Return the (x, y) coordinate for the center point of the cell that contains the specified text.  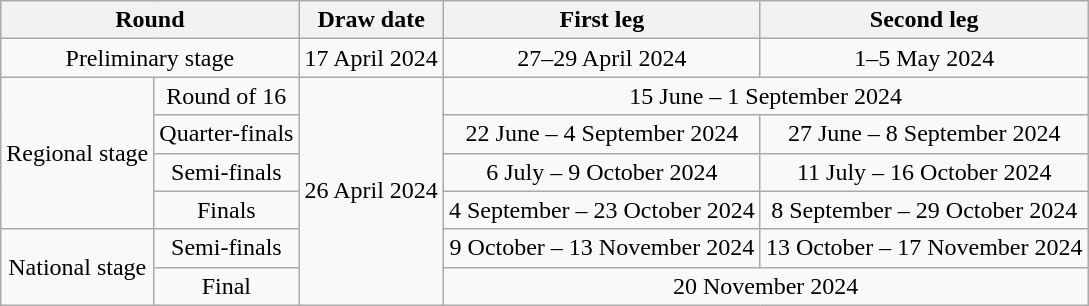
Round (150, 20)
6 July – 9 October 2024 (602, 172)
Regional stage (78, 153)
Round of 16 (226, 96)
Final (226, 286)
4 September – 23 October 2024 (602, 210)
9 October – 13 November 2024 (602, 248)
26 April 2024 (371, 191)
National stage (78, 267)
13 October – 17 November 2024 (924, 248)
15 June – 1 September 2024 (766, 96)
First leg (602, 20)
27 June – 8 September 2024 (924, 134)
17 April 2024 (371, 58)
11 July – 16 October 2024 (924, 172)
8 September – 29 October 2024 (924, 210)
Finals (226, 210)
1–5 May 2024 (924, 58)
27–29 April 2024 (602, 58)
Draw date (371, 20)
20 November 2024 (766, 286)
Quarter-finals (226, 134)
Second leg (924, 20)
Preliminary stage (150, 58)
22 June – 4 September 2024 (602, 134)
